For the text-containing cell, return its midpoint in [x, y] coordinate format. 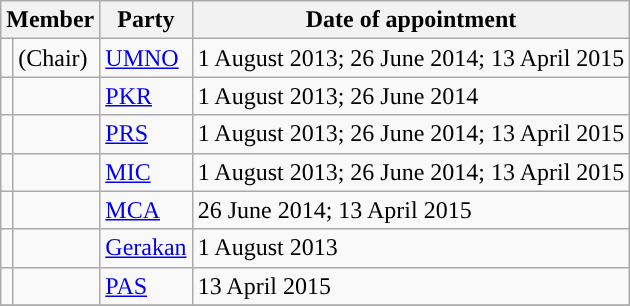
Date of appointment [411, 20]
MCA [146, 210]
1 August 2013; 26 June 2014 [411, 96]
Member [50, 20]
26 June 2014; 13 April 2015 [411, 210]
Gerakan [146, 248]
PKR [146, 96]
1 August 2013 [411, 248]
MIC [146, 172]
UMNO [146, 58]
13 April 2015 [411, 286]
PRS [146, 134]
Party [146, 20]
PAS [146, 286]
(Chair) [56, 58]
